Capture the cell that displays the provided text and extract its (X, Y) central coordinate. 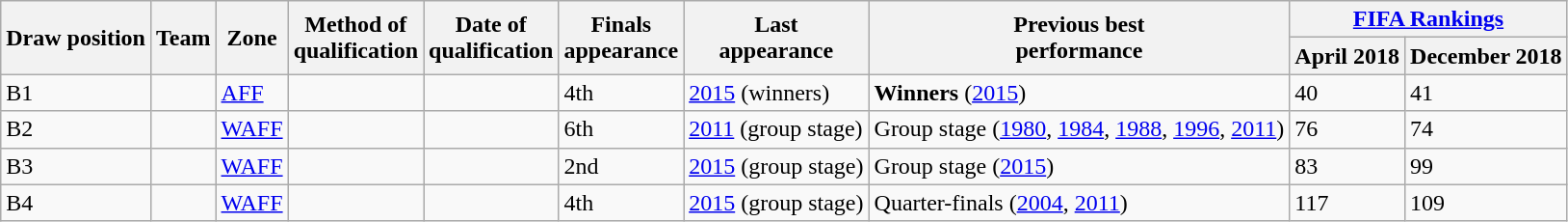
April 2018 (1347, 56)
41 (1487, 93)
99 (1487, 166)
Quarter-finals (2004, 2011) (1079, 203)
Finalsappearance (621, 38)
FIFA Rankings (1428, 19)
6th (621, 129)
2015 (winners) (776, 93)
B1 (76, 93)
Group stage (2015) (1079, 166)
74 (1487, 129)
B2 (76, 129)
B4 (76, 203)
Draw position (76, 38)
Group stage (1980, 1984, 1988, 1996, 2011) (1079, 129)
December 2018 (1487, 56)
109 (1487, 203)
83 (1347, 166)
Previous bestperformance (1079, 38)
117 (1347, 203)
Winners (2015) (1079, 93)
Lastappearance (776, 38)
Date ofqualification (491, 38)
Zone (252, 38)
B3 (76, 166)
76 (1347, 129)
Team (183, 38)
2011 (group stage) (776, 129)
40 (1347, 93)
Method ofqualification (355, 38)
AFF (252, 93)
2nd (621, 166)
